From the cell containing the given text, extract its center point as [X, Y] coordinate. 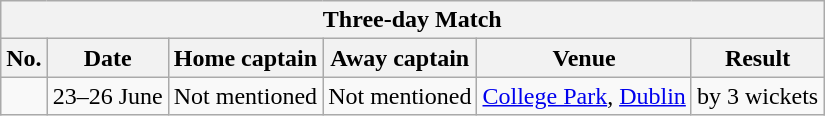
No. [24, 58]
Date [108, 58]
by 3 wickets [757, 96]
23–26 June [108, 96]
Home captain [245, 58]
Away captain [400, 58]
Venue [584, 58]
Result [757, 58]
College Park, Dublin [584, 96]
Three-day Match [412, 20]
